From the cell containing the given text, extract its center point as (x, y) coordinate. 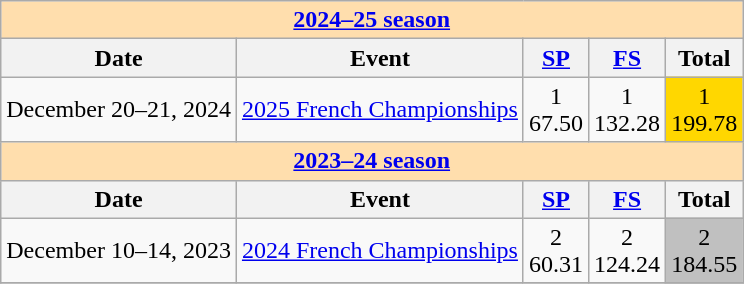
1 132.28 (628, 110)
1 199.78 (704, 110)
2 184.55 (704, 250)
December 10–14, 2023 (119, 250)
2 124.24 (628, 250)
1 67.50 (556, 110)
2025 French Championships (380, 110)
2 60.31 (556, 250)
2023–24 season (372, 161)
2024 French Championships (380, 250)
December 20–21, 2024 (119, 110)
2024–25 season (372, 20)
